Find where the given text appears and provide that cell's center as [x, y] coordinate. 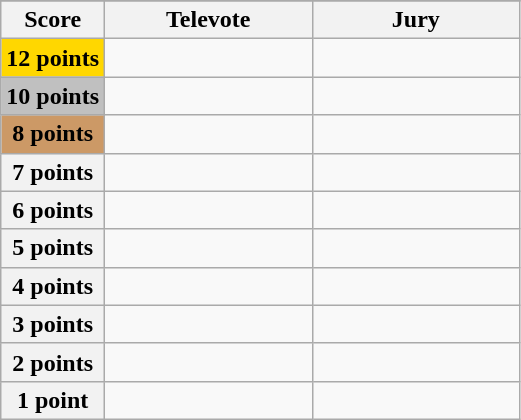
8 points [53, 134]
Score [53, 20]
7 points [53, 172]
1 point [53, 400]
3 points [53, 324]
12 points [53, 58]
Jury [416, 20]
4 points [53, 286]
5 points [53, 248]
2 points [53, 362]
6 points [53, 210]
Televote [209, 20]
10 points [53, 96]
